Identify which cell holds the provided text, then report its (x, y) central coordinate. 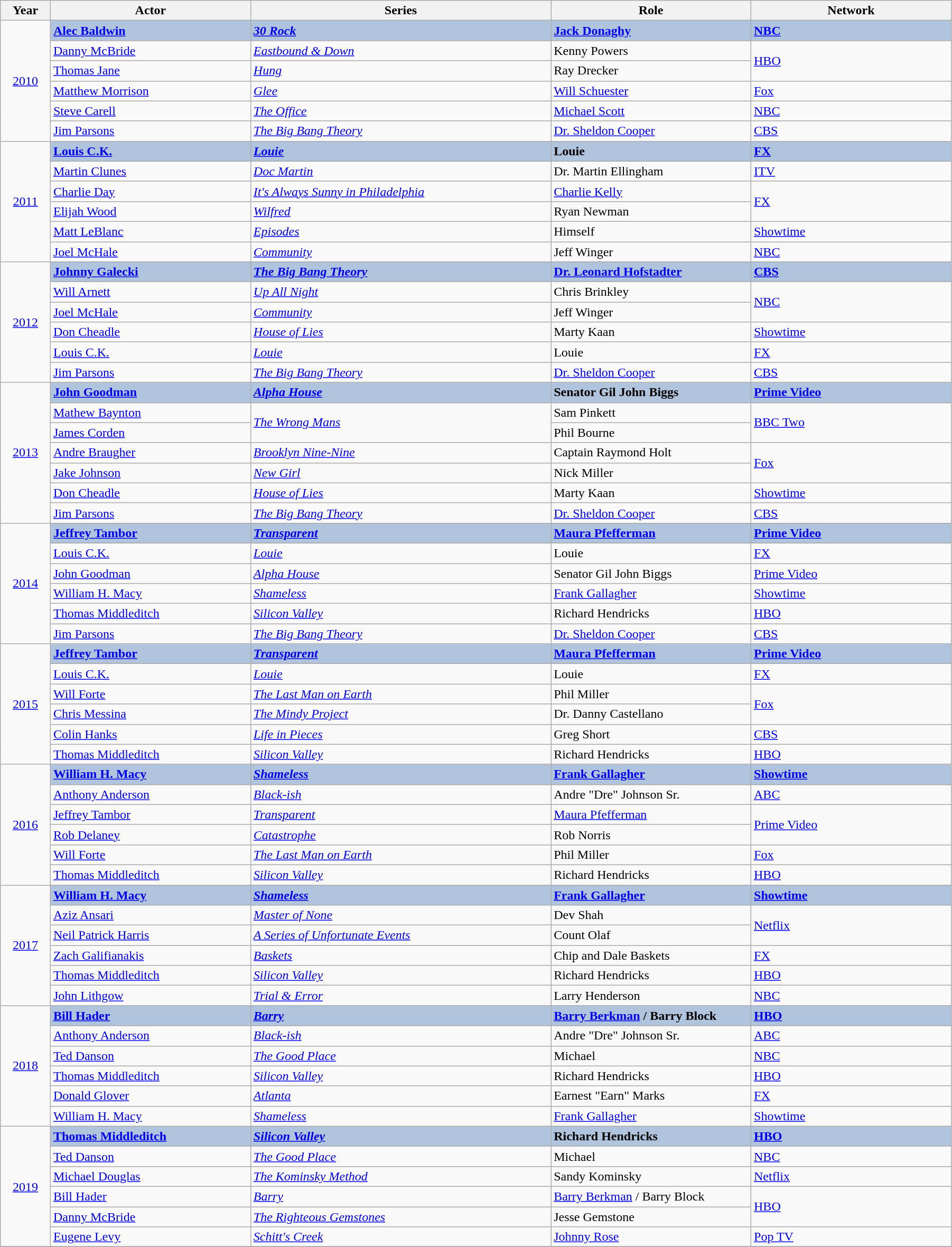
Glee (400, 91)
Kenny Powers (651, 51)
The Righteous Gemstones (400, 1216)
Michael Scott (651, 111)
Dev Shah (651, 915)
Doc Martin (400, 171)
Sam Pinkett (651, 412)
2019 (25, 1186)
Elijah Wood (150, 211)
2014 (25, 583)
Charlie Kelly (651, 191)
New Girl (400, 473)
Jack Donaghy (651, 31)
Life in Pieces (400, 734)
The Kominsky Method (400, 1176)
Brooklyn Nine-Nine (400, 453)
Chris Brinkley (651, 292)
Charlie Day (150, 191)
2016 (25, 824)
Episodes (400, 231)
Catastrophe (400, 835)
Johnny Rose (651, 1237)
Will Arnett (150, 292)
Master of None (400, 915)
Series (400, 11)
Matt LeBlanc (150, 231)
Colin Hanks (150, 734)
Michael Douglas (150, 1176)
Jake Johnson (150, 473)
The Office (400, 111)
Ryan Newman (651, 211)
Will Schuester (651, 91)
2013 (25, 453)
Chris Messina (150, 714)
Ray Drecker (651, 71)
Eastbound & Down (400, 51)
Thomas Jane (150, 71)
Dr. Danny Castellano (651, 714)
Dr. Martin Ellingham (651, 171)
Role (651, 11)
Eugene Levy (150, 1237)
2018 (25, 1066)
Mathew Baynton (150, 412)
Larry Henderson (651, 996)
Dr. Leonard Hofstadter (651, 272)
Neil Patrick Harris (150, 935)
Atlanta (400, 1096)
ITV (852, 171)
Martin Clunes (150, 171)
Chip and Dale Baskets (651, 955)
The Wrong Mans (400, 423)
Baskets (400, 955)
Phil Bourne (651, 433)
Captain Raymond Holt (651, 453)
Matthew Morrison (150, 91)
2015 (25, 704)
Count Olaf (651, 935)
BBC Two (852, 423)
James Corden (150, 433)
Johnny Galecki (150, 272)
Schitt's Creek (400, 1237)
Andre Braugher (150, 453)
2017 (25, 945)
Alec Baldwin (150, 31)
Steve Carell (150, 111)
2012 (25, 322)
John Lithgow (150, 996)
Actor (150, 11)
Hung (400, 71)
It's Always Sunny in Philadelphia (400, 191)
Jesse Gemstone (651, 1216)
Network (852, 11)
30 Rock (400, 31)
Sandy Kominsky (651, 1176)
Rob Norris (651, 835)
Zach Galifianakis (150, 955)
Pop TV (852, 1237)
Himself (651, 231)
Rob Delaney (150, 835)
A Series of Unfortunate Events (400, 935)
Earnest "Earn" Marks (651, 1096)
Trial & Error (400, 996)
Wilfred (400, 211)
The Mindy Project (400, 714)
Nick Miller (651, 473)
Aziz Ansari (150, 915)
Up All Night (400, 292)
2011 (25, 201)
Greg Short (651, 734)
Year (25, 11)
2010 (25, 81)
Donald Glover (150, 1096)
